Return the (x, y) coordinate for the center point of the cell that contains the specified text.  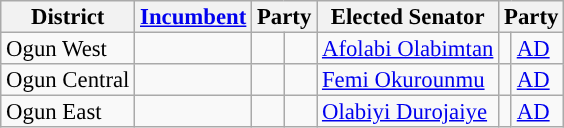
Olabiyi Durojaiye (408, 112)
Ogun Central (68, 80)
Ogun East (68, 112)
Afolabi Olabimtan (408, 49)
Incumbent (194, 17)
Elected Senator (408, 17)
Ogun West (68, 49)
Femi Okurounmu (408, 80)
District (68, 17)
